From the cell containing the given text, extract its center point as (x, y) coordinate. 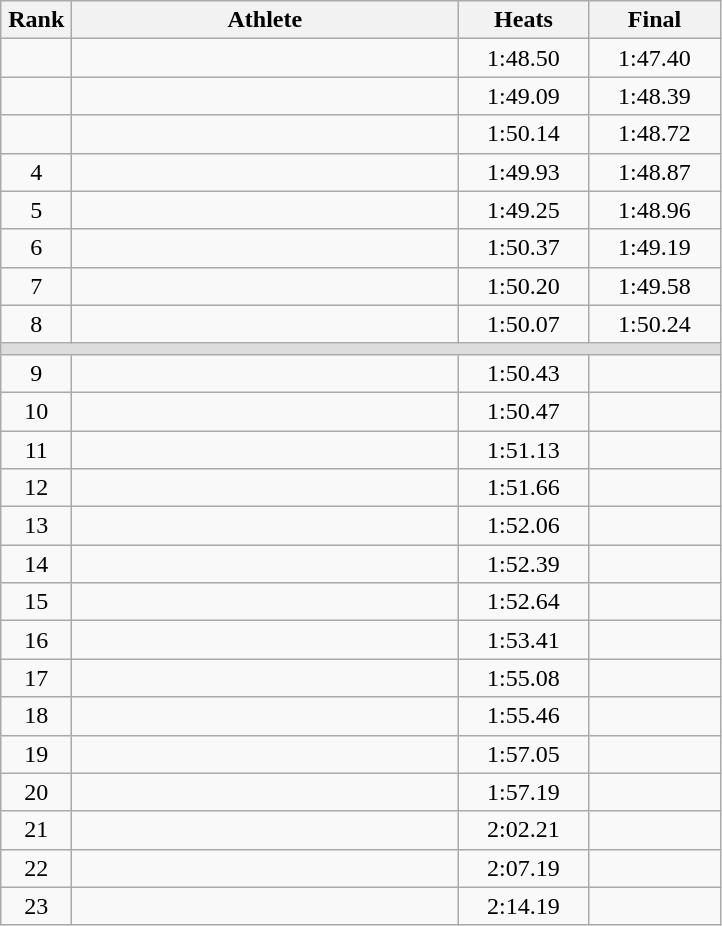
12 (36, 488)
1:49.93 (524, 172)
22 (36, 868)
1:53.41 (524, 640)
18 (36, 716)
Final (654, 20)
14 (36, 564)
1:52.06 (524, 526)
Rank (36, 20)
1:47.40 (654, 58)
2:02.21 (524, 830)
1:51.13 (524, 449)
19 (36, 754)
Heats (524, 20)
1:48.72 (654, 134)
1:49.25 (524, 210)
16 (36, 640)
1:57.05 (524, 754)
1:51.66 (524, 488)
2:14.19 (524, 906)
23 (36, 906)
1:48.96 (654, 210)
4 (36, 172)
1:50.07 (524, 324)
1:49.58 (654, 286)
1:49.09 (524, 96)
1:50.37 (524, 248)
21 (36, 830)
15 (36, 602)
17 (36, 678)
1:52.64 (524, 602)
9 (36, 373)
10 (36, 411)
1:49.19 (654, 248)
1:55.08 (524, 678)
1:50.24 (654, 324)
6 (36, 248)
1:48.87 (654, 172)
13 (36, 526)
1:50.47 (524, 411)
11 (36, 449)
1:52.39 (524, 564)
1:48.50 (524, 58)
Athlete (265, 20)
1:55.46 (524, 716)
1:50.14 (524, 134)
2:07.19 (524, 868)
1:57.19 (524, 792)
5 (36, 210)
7 (36, 286)
20 (36, 792)
8 (36, 324)
1:48.39 (654, 96)
1:50.43 (524, 373)
1:50.20 (524, 286)
